Return the (x, y) coordinate for the center point of the cell that contains the specified text.  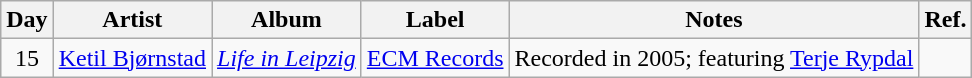
Ref. (946, 20)
Notes (714, 20)
15 (27, 58)
Ketil Bjørnstad (132, 58)
Artist (132, 20)
Recorded in 2005; featuring Terje Rypdal (714, 58)
ECM Records (435, 58)
Life in Leipzig (287, 58)
Day (27, 20)
Album (287, 20)
Label (435, 20)
